Determine the (X, Y) coordinate at the center of the cell enclosing the given text.  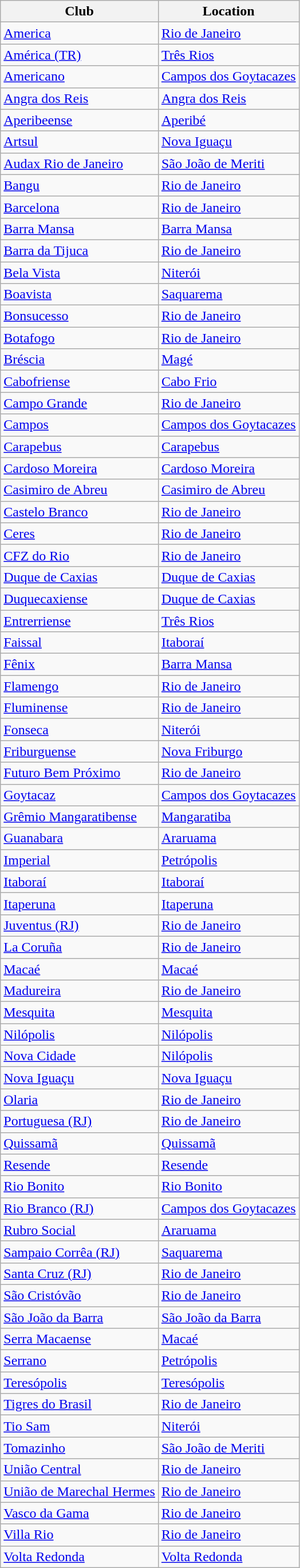
Santa Cruz (RJ) (80, 1273)
Entrerriense (80, 620)
Americano (80, 77)
Rubro Social (80, 1230)
America (80, 33)
Ceres (80, 534)
Portuguesa (RJ) (80, 1121)
Magé (228, 360)
Tio Sam (80, 1426)
Fonseca (80, 730)
Tigres do Brasil (80, 1404)
Rio Branco (RJ) (80, 1208)
Campo Grande (80, 403)
Futuro Bem Próximo (80, 773)
Fênix (80, 664)
Tomazinho (80, 1448)
União Central (80, 1470)
Cabofriense (80, 381)
Aperibé (228, 120)
Imperial (80, 860)
Location (228, 11)
São Cristóvão (80, 1295)
Castelo Branco (80, 512)
Barra da Tijuca (80, 250)
Bréscia (80, 360)
União de Marechal Hermes (80, 1491)
Madureira (80, 991)
Artsul (80, 142)
CFZ do Rio (80, 555)
Bonsucesso (80, 316)
América (TR) (80, 55)
Nova Cidade (80, 1056)
Aperibeense (80, 120)
Barcelona (80, 207)
Serrano (80, 1361)
La Coruña (80, 947)
Goytacaz (80, 795)
Villa Rio (80, 1535)
Duquecaxiense (80, 599)
Boavista (80, 295)
Cabo Frio (228, 381)
Serra Macaense (80, 1339)
Club (80, 11)
Faissal (80, 643)
Flamengo (80, 686)
Sampaio Corrêa (RJ) (80, 1252)
Juventus (RJ) (80, 925)
Friburguense (80, 751)
Olaria (80, 1100)
Mangaratiba (228, 817)
Nova Friburgo (228, 751)
Botafogo (80, 338)
Bela Vista (80, 273)
Campos (80, 425)
Grêmio Mangaratibense (80, 817)
Audax Rio de Janeiro (80, 164)
Guanabara (80, 838)
Bangu (80, 185)
Vasco da Gama (80, 1513)
Fluminense (80, 708)
